For the text-containing cell, return its midpoint in (x, y) coordinate format. 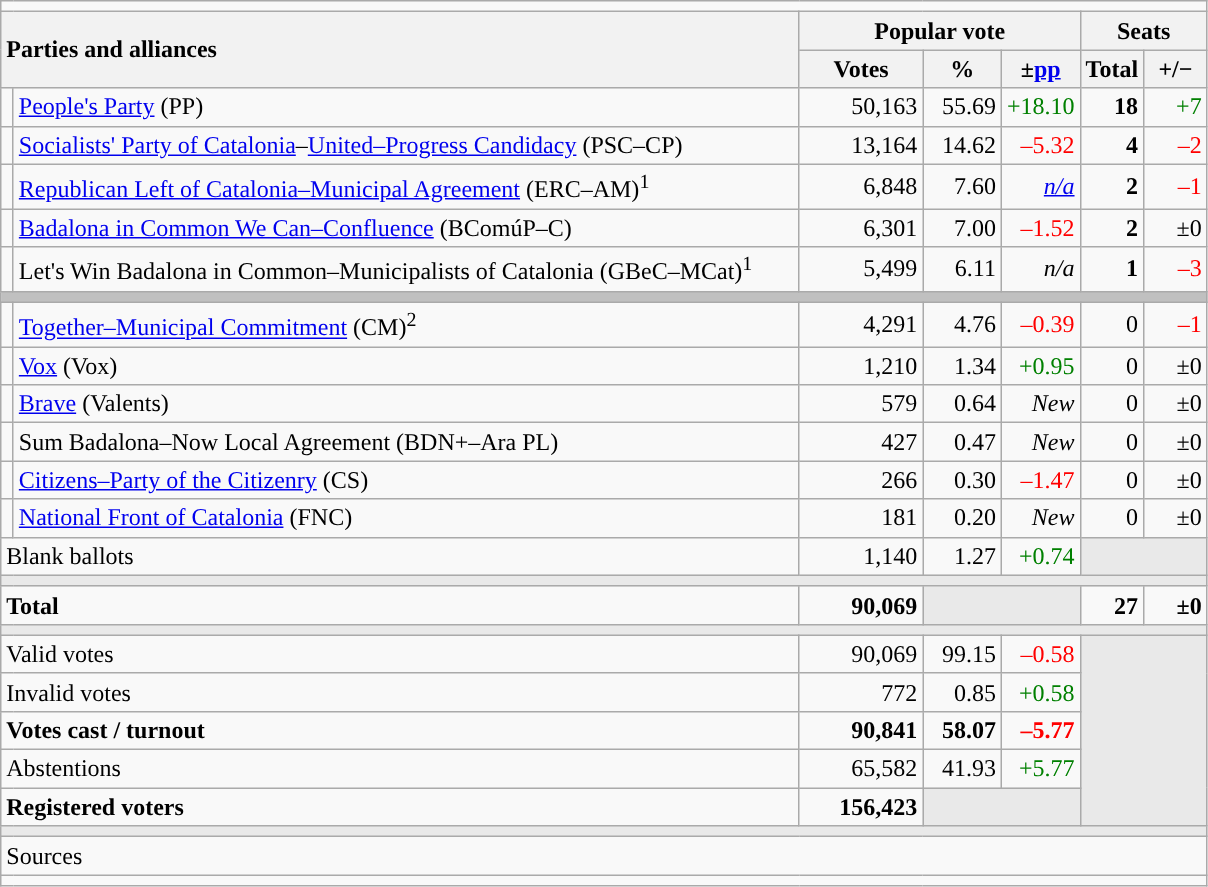
27 (1112, 605)
4.76 (962, 324)
58.07 (962, 731)
–5.77 (1040, 731)
5,499 (861, 270)
579 (861, 404)
+7 (1176, 107)
+0.58 (1040, 692)
1,140 (861, 556)
+/− (1176, 69)
772 (861, 692)
55.69 (962, 107)
1.27 (962, 556)
7.00 (962, 228)
90,841 (861, 731)
0.20 (962, 518)
Together–Municipal Commitment (CM)2 (406, 324)
+0.95 (1040, 366)
181 (861, 518)
Abstentions (400, 769)
+18.10 (1040, 107)
14.62 (962, 145)
427 (861, 442)
–3 (1176, 270)
0.64 (962, 404)
1.34 (962, 366)
Valid votes (400, 654)
18 (1112, 107)
0.30 (962, 480)
50,163 (861, 107)
1,210 (861, 366)
0.47 (962, 442)
Parties and alliances (400, 50)
6,301 (861, 228)
+5.77 (1040, 769)
Seats (1144, 31)
National Front of Catalonia (FNC) (406, 518)
Registered voters (400, 807)
6,848 (861, 186)
Sources (604, 856)
Sum Badalona–Now Local Agreement (BDN+–Ara PL) (406, 442)
156,423 (861, 807)
+0.74 (1040, 556)
Citizens–Party of the Citizenry (CS) (406, 480)
266 (861, 480)
13,164 (861, 145)
0.85 (962, 692)
Socialists' Party of Catalonia–United–Progress Candidacy (PSC–CP) (406, 145)
Invalid votes (400, 692)
4 (1112, 145)
–1.52 (1040, 228)
–5.32 (1040, 145)
Let's Win Badalona in Common–Municipalists of Catalonia (GBeC–MCat)1 (406, 270)
Votes cast / turnout (400, 731)
–0.58 (1040, 654)
4,291 (861, 324)
99.15 (962, 654)
Brave (Valents) (406, 404)
41.93 (962, 769)
People's Party (PP) (406, 107)
Blank ballots (400, 556)
6.11 (962, 270)
Republican Left of Catalonia–Municipal Agreement (ERC–AM)1 (406, 186)
Votes (861, 69)
Vox (Vox) (406, 366)
% (962, 69)
Popular vote (940, 31)
–1.47 (1040, 480)
7.60 (962, 186)
±pp (1040, 69)
–0.39 (1040, 324)
65,582 (861, 769)
Badalona in Common We Can–Confluence (BComúP–C) (406, 228)
–2 (1176, 145)
1 (1112, 270)
